Return the (x, y) coordinate for the center point of the cell that contains the specified text.  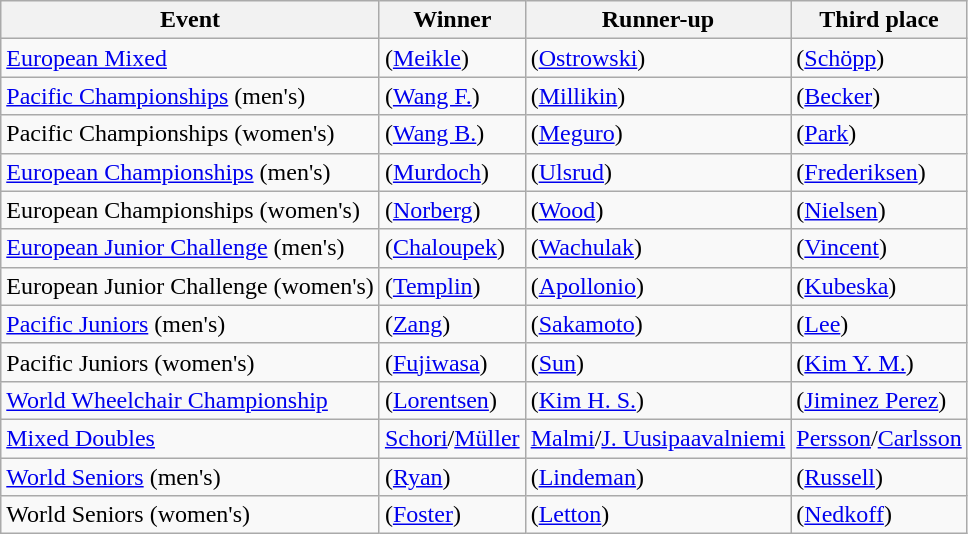
(Letton) (658, 515)
(Meguro) (658, 134)
(Templin) (452, 286)
(Zang) (452, 324)
(Russell) (879, 477)
European Mixed (190, 58)
Runner-up (658, 20)
Pacific Championships (women's) (190, 134)
(Apollonio) (658, 286)
Event (190, 20)
World Seniors (men's) (190, 477)
(Murdoch) (452, 172)
(Wang F.) (452, 96)
(Millikin) (658, 96)
(Nielsen) (879, 210)
Winner (452, 20)
European Championships (women's) (190, 210)
Mixed Doubles (190, 438)
(Ryan) (452, 477)
(Kim Y. M.) (879, 362)
(Ulsrud) (658, 172)
(Wood) (658, 210)
(Nedkoff) (879, 515)
(Ostrowski) (658, 58)
(Vincent) (879, 248)
(Kubeska) (879, 286)
Malmi/J. Uusipaavalniemi (658, 438)
(Sun) (658, 362)
Third place (879, 20)
(Lindeman) (658, 477)
(Foster) (452, 515)
(Wang B.) (452, 134)
(Sakamoto) (658, 324)
World Seniors (women's) (190, 515)
Pacific Championships (men's) (190, 96)
(Jiminez Perez) (879, 400)
(Wachulak) (658, 248)
(Meikle) (452, 58)
Pacific Juniors (women's) (190, 362)
European Junior Challenge (men's) (190, 248)
(Kim H. S.) (658, 400)
World Wheelchair Championship (190, 400)
Pacific Juniors (men's) (190, 324)
Schori/Müller (452, 438)
Persson/Carlsson (879, 438)
(Chaloupek) (452, 248)
(Fujiwasa) (452, 362)
(Lorentsen) (452, 400)
(Park) (879, 134)
(Becker) (879, 96)
European Junior Challenge (women's) (190, 286)
(Norberg) (452, 210)
(Schöpp) (879, 58)
European Championships (men's) (190, 172)
(Frederiksen) (879, 172)
(Lee) (879, 324)
